Output the (x, y) coordinate of the center of the cell containing the given text.  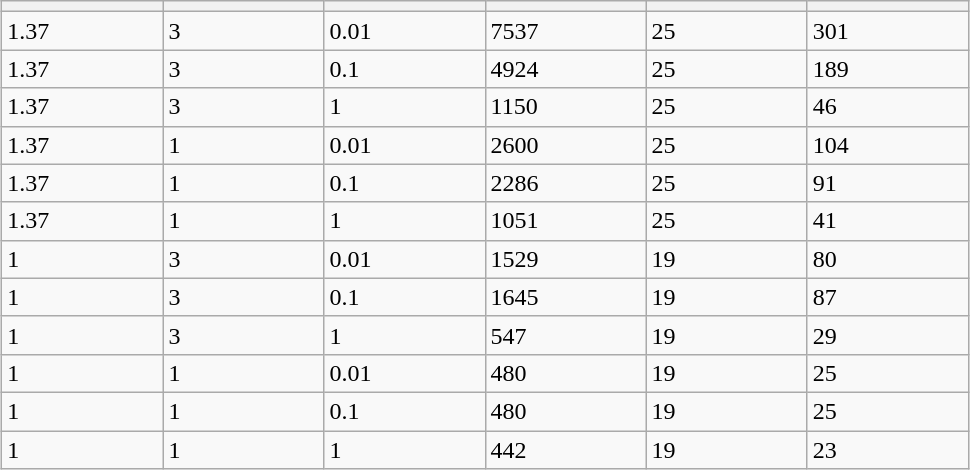
547 (566, 335)
2600 (566, 145)
87 (888, 297)
1529 (566, 259)
23 (888, 449)
1150 (566, 107)
7537 (566, 31)
1645 (566, 297)
41 (888, 221)
80 (888, 259)
2286 (566, 183)
1051 (566, 221)
4924 (566, 69)
91 (888, 183)
189 (888, 69)
301 (888, 31)
442 (566, 449)
29 (888, 335)
104 (888, 145)
46 (888, 107)
